Identify which cell holds the provided text, then report its [X, Y] central coordinate. 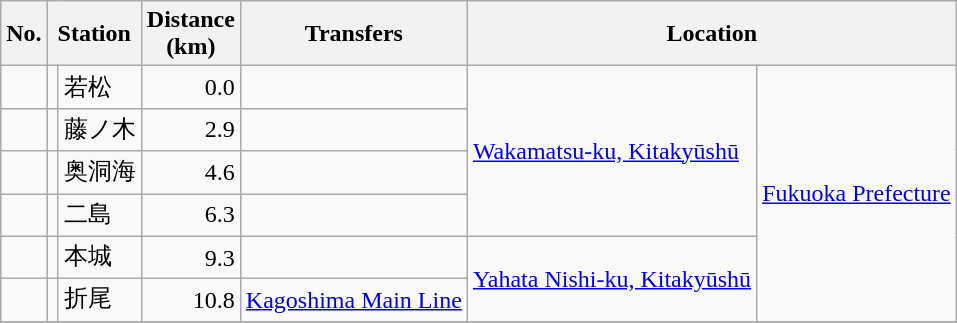
Distance(km) [190, 34]
二島 [100, 216]
6.3 [190, 216]
Location [712, 34]
Wakamatsu-ku, Kitakyūshū [612, 151]
9.3 [190, 258]
若松 [100, 88]
Yahata Nishi-ku, Kitakyūshū [612, 278]
2.9 [190, 130]
Transfers [354, 34]
本城 [100, 258]
No. [24, 34]
0.0 [190, 88]
4.6 [190, 172]
Station [94, 34]
Fukuoka Prefecture [857, 194]
Kagoshima Main Line [354, 300]
10.8 [190, 300]
折尾 [100, 300]
奥洞海 [100, 172]
藤ノ木 [100, 130]
